Output the [X, Y] coordinate of the center of the cell containing the given text.  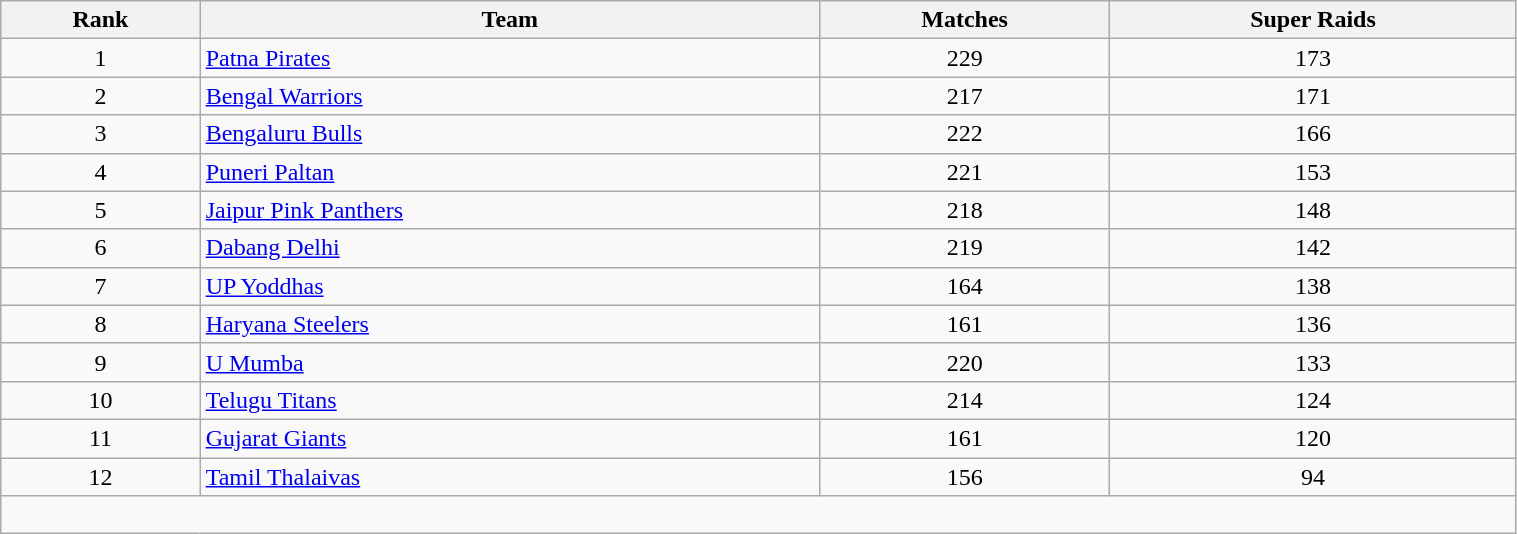
142 [1313, 248]
UP Yoddhas [510, 286]
Jaipur Pink Panthers [510, 210]
Gujarat Giants [510, 438]
4 [100, 172]
173 [1313, 58]
133 [1313, 362]
214 [964, 400]
Dabang Delhi [510, 248]
12 [100, 477]
171 [1313, 96]
222 [964, 134]
164 [964, 286]
7 [100, 286]
156 [964, 477]
Haryana Steelers [510, 324]
148 [1313, 210]
138 [1313, 286]
1 [100, 58]
217 [964, 96]
Rank [100, 20]
124 [1313, 400]
94 [1313, 477]
6 [100, 248]
3 [100, 134]
Bengal Warriors [510, 96]
9 [100, 362]
Bengaluru Bulls [510, 134]
Tamil Thalaivas [510, 477]
166 [1313, 134]
Puneri Paltan [510, 172]
2 [100, 96]
Team [510, 20]
U Mumba [510, 362]
120 [1313, 438]
Telugu Titans [510, 400]
Super Raids [1313, 20]
Matches [964, 20]
221 [964, 172]
Patna Pirates [510, 58]
136 [1313, 324]
229 [964, 58]
8 [100, 324]
5 [100, 210]
218 [964, 210]
153 [1313, 172]
220 [964, 362]
219 [964, 248]
10 [100, 400]
11 [100, 438]
